Provide the [x, y] coordinate of the cell's center where the given text is located.  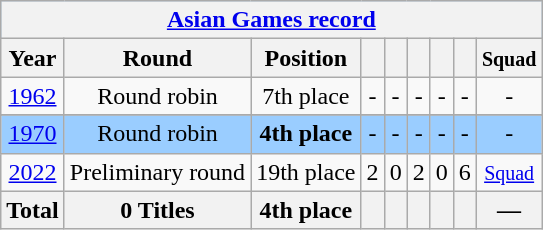
1970 [33, 134]
Total [33, 210]
Year [33, 58]
0 Titles [157, 210]
Asian Games record [272, 20]
7th place [306, 96]
19th place [306, 172]
— [509, 210]
Preliminary round [157, 172]
1962 [33, 96]
2022 [33, 172]
6 [464, 172]
Round [157, 58]
Position [306, 58]
